From the cell containing the given text, extract its center point as (X, Y) coordinate. 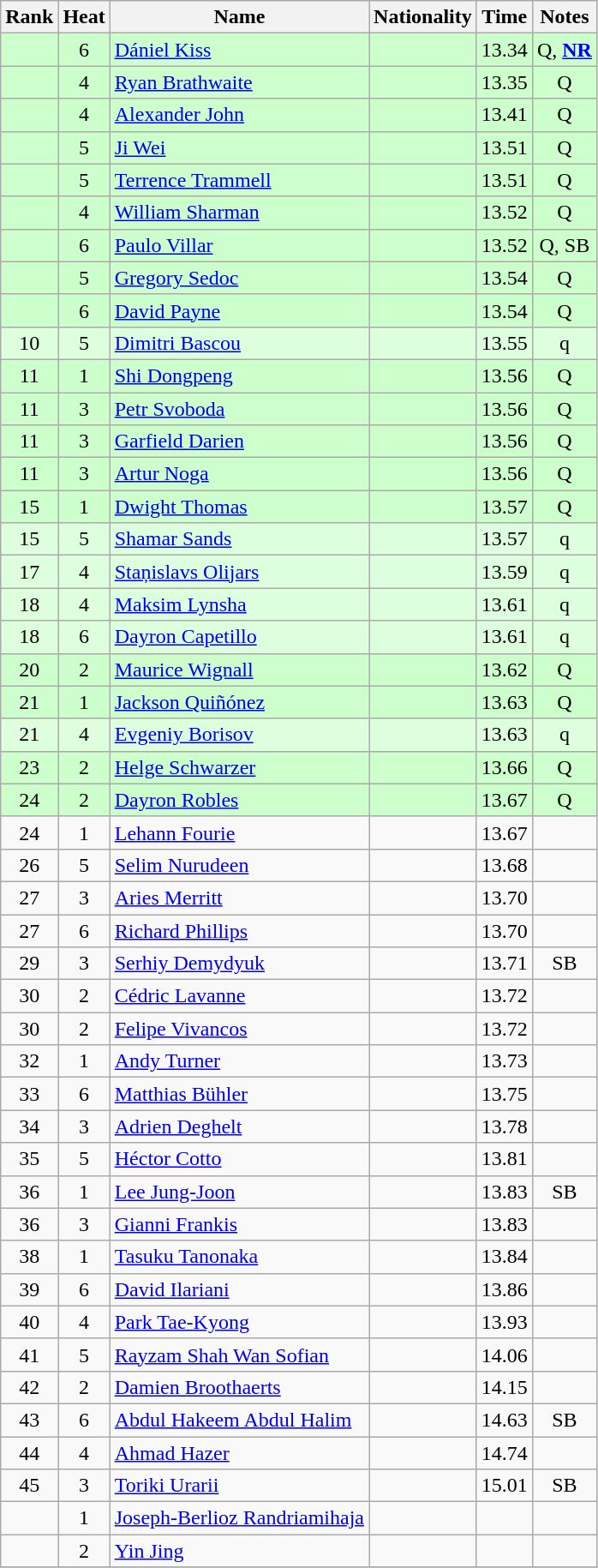
13.75 (504, 1094)
13.78 (504, 1126)
Q, NR (564, 50)
Abdul Hakeem Abdul Halim (239, 1420)
14.74 (504, 1453)
26 (29, 865)
13.71 (504, 964)
Paulo Villar (239, 245)
Dániel Kiss (239, 50)
Lehann Fourie (239, 832)
10 (29, 343)
13.62 (504, 670)
13.66 (504, 767)
13.41 (504, 115)
Jackson Quiñónez (239, 702)
23 (29, 767)
13.93 (504, 1322)
13.68 (504, 865)
Evgeniy Borisov (239, 735)
13.73 (504, 1061)
42 (29, 1387)
29 (29, 964)
Tasuku Tanonaka (239, 1257)
Helge Schwarzer (239, 767)
David Payne (239, 310)
Artur Noga (239, 474)
15.01 (504, 1486)
13.34 (504, 50)
20 (29, 670)
Maksim Lynsha (239, 604)
Cédric Lavanne (239, 996)
Nationality (423, 17)
Staņislavs Olijars (239, 572)
Damien Broothaerts (239, 1387)
Time (504, 17)
Rank (29, 17)
17 (29, 572)
Name (239, 17)
13.59 (504, 572)
38 (29, 1257)
Gianni Frankis (239, 1224)
Matthias Bühler (239, 1094)
Serhiy Demydyuk (239, 964)
Héctor Cotto (239, 1159)
Ji Wei (239, 147)
Heat (84, 17)
39 (29, 1289)
Alexander John (239, 115)
45 (29, 1486)
Adrien Deghelt (239, 1126)
35 (29, 1159)
33 (29, 1094)
14.06 (504, 1355)
Q, SB (564, 245)
Park Tae-Kyong (239, 1322)
Richard Phillips (239, 930)
32 (29, 1061)
13.35 (504, 82)
34 (29, 1126)
Petr Svoboda (239, 409)
Dayron Robles (239, 800)
Dimitri Bascou (239, 343)
Yin Jing (239, 1551)
13.55 (504, 343)
13.84 (504, 1257)
Andy Turner (239, 1061)
Ryan Brathwaite (239, 82)
Notes (564, 17)
Terrence Trammell (239, 180)
40 (29, 1322)
Shamar Sands (239, 539)
13.86 (504, 1289)
Lee Jung-Joon (239, 1192)
Garfield Darien (239, 442)
William Sharman (239, 213)
Maurice Wignall (239, 670)
44 (29, 1453)
Dwight Thomas (239, 507)
David Ilariani (239, 1289)
Dayron Capetillo (239, 637)
41 (29, 1355)
Aries Merritt (239, 898)
Joseph-Berlioz Randriamihaja (239, 1518)
13.81 (504, 1159)
Ahmad Hazer (239, 1453)
14.63 (504, 1420)
Felipe Vivancos (239, 1029)
Gregory Sedoc (239, 278)
Selim Nurudeen (239, 865)
Toriki Urarii (239, 1486)
14.15 (504, 1387)
Shi Dongpeng (239, 375)
Rayzam Shah Wan Sofian (239, 1355)
43 (29, 1420)
